Provide the [x, y] coordinate of the cell's center where the given text is located.  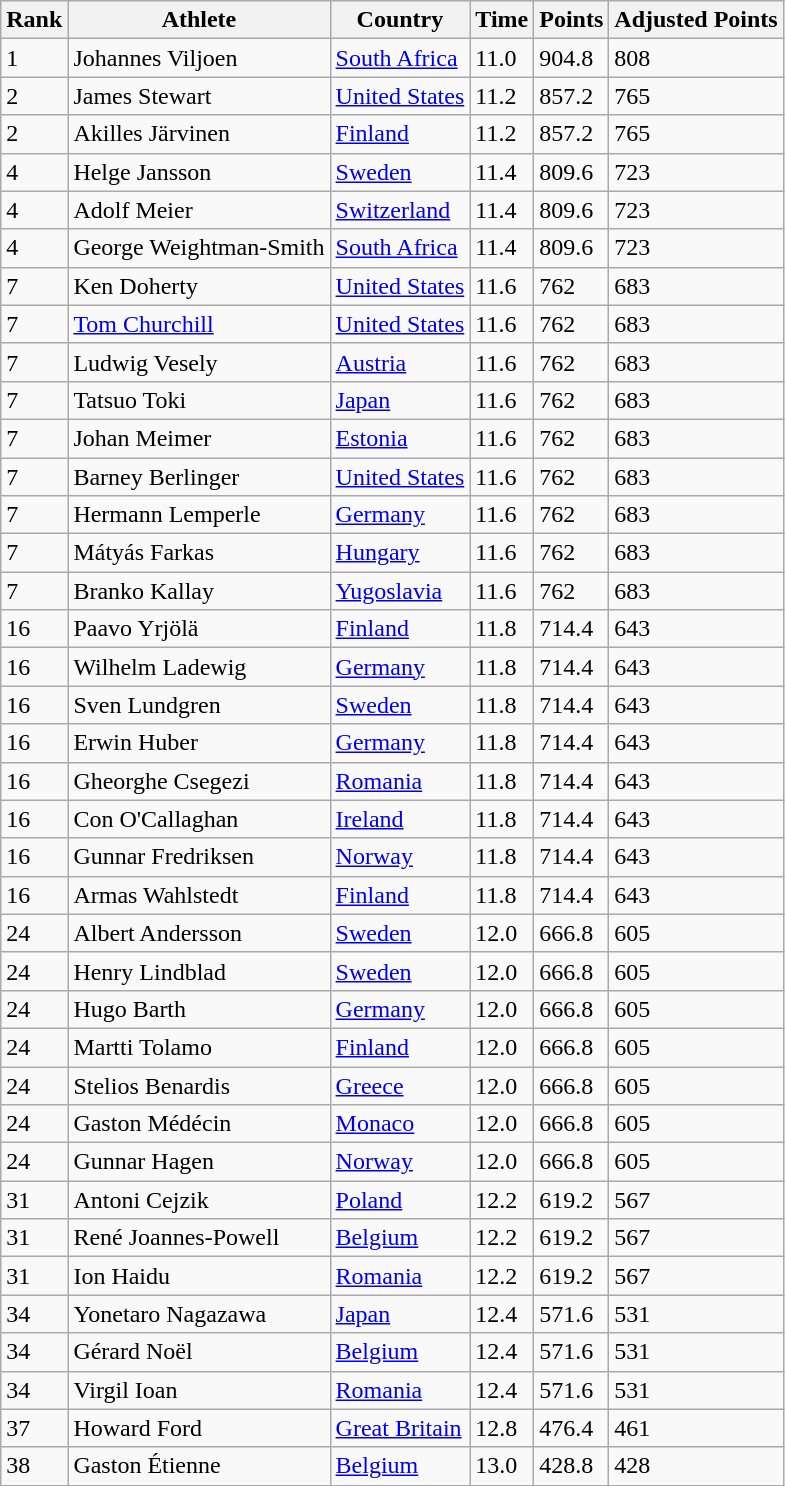
Antoni Cejzik [199, 1200]
Erwin Huber [199, 743]
Athlete [199, 20]
Time [502, 20]
Gunnar Hagen [199, 1162]
13.0 [502, 1466]
Rank [34, 20]
Gaston Étienne [199, 1466]
Sven Lundgren [199, 705]
Gheorghe Csegezi [199, 781]
James Stewart [199, 96]
Monaco [400, 1124]
Ludwig Vesely [199, 362]
Switzerland [400, 210]
476.4 [572, 1428]
Tatsuo Toki [199, 400]
Mátyás Farkas [199, 553]
René Joannes-Powell [199, 1238]
461 [696, 1428]
Martti Tolamo [199, 1047]
Yugoslavia [400, 591]
Gérard Noël [199, 1352]
Ireland [400, 819]
Wilhelm Ladewig [199, 667]
1 [34, 58]
Henry Lindblad [199, 971]
Adjusted Points [696, 20]
Howard Ford [199, 1428]
Stelios Benardis [199, 1085]
Johan Meimer [199, 438]
Johannes Viljoen [199, 58]
Adolf Meier [199, 210]
Branko Kallay [199, 591]
Gunnar Fredriksen [199, 857]
Gaston Médécin [199, 1124]
Tom Churchill [199, 324]
Greece [400, 1085]
Armas Wahlstedt [199, 895]
12.8 [502, 1428]
Points [572, 20]
Yonetaro Nagazawa [199, 1314]
Helge Jansson [199, 172]
Virgil Ioan [199, 1390]
George Weightman-Smith [199, 248]
Ken Doherty [199, 286]
Barney Berlinger [199, 477]
37 [34, 1428]
Hermann Lemperle [199, 515]
Country [400, 20]
Akilles Järvinen [199, 134]
Poland [400, 1200]
Paavo Yrjölä [199, 629]
Con O'Callaghan [199, 819]
38 [34, 1466]
428.8 [572, 1466]
Great Britain [400, 1428]
Austria [400, 362]
Hugo Barth [199, 1009]
Hungary [400, 553]
Albert Andersson [199, 933]
11.0 [502, 58]
Estonia [400, 438]
428 [696, 1466]
904.8 [572, 58]
808 [696, 58]
Ion Haidu [199, 1276]
